Capture the cell that displays the provided text and extract its (x, y) central coordinate. 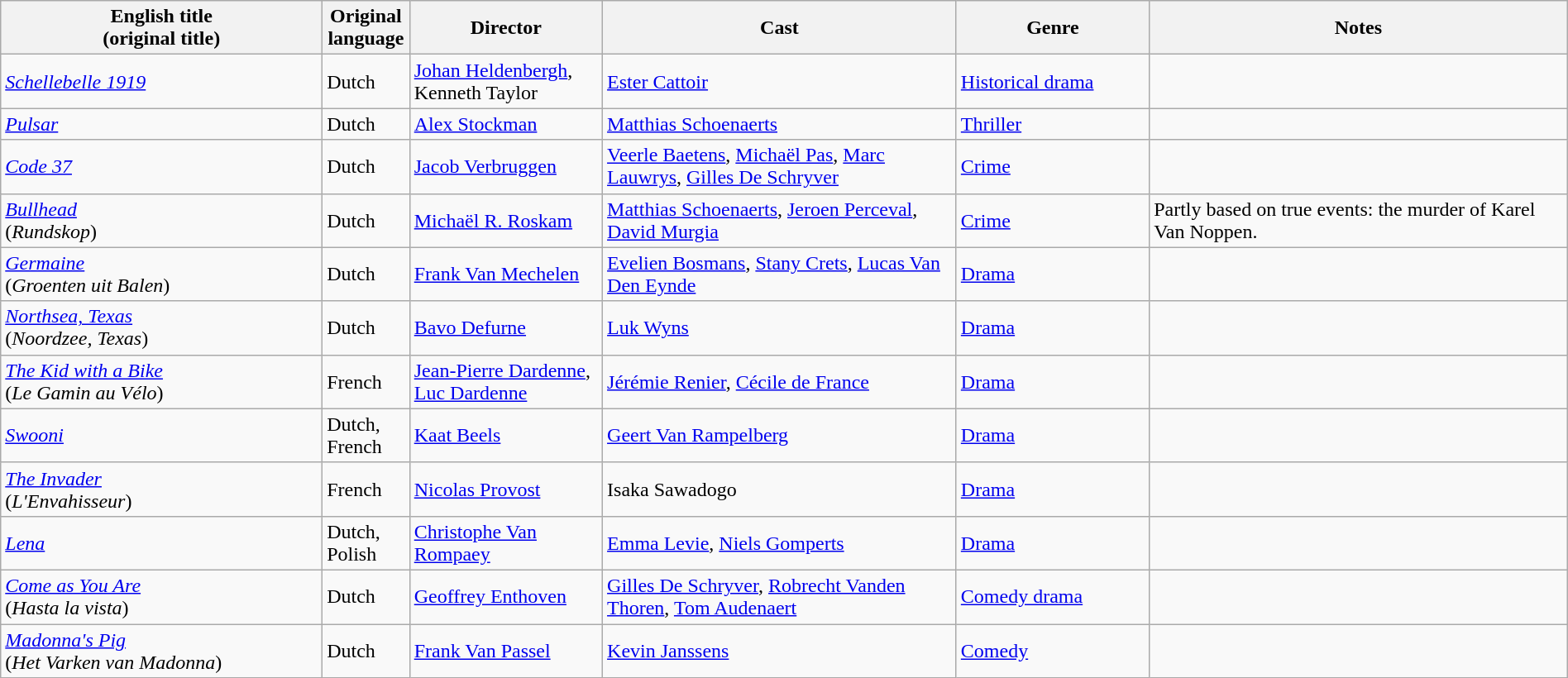
Swooni (162, 435)
Kevin Janssens (780, 650)
Veerle Baetens, Michaël Pas, Marc Lauwrys, Gilles De Schryver (780, 167)
Comedy drama (1052, 597)
Bullhead (Rundskop) (162, 220)
Michaël R. Roskam (506, 220)
Madonna's Pig (Het Varken van Madonna) (162, 650)
Matthias Schoenaerts (780, 124)
Geoffrey Enthoven (506, 597)
Alex Stockman (506, 124)
Schellebelle 1919 (162, 81)
The Invader (L'Envahisseur) (162, 489)
Northsea, Texas (Noordzee, Texas) (162, 327)
Evelien Bosmans, Stany Crets, Lucas Van Den Eynde (780, 275)
Matthias Schoenaerts, Jeroen Perceval, David Murgia (780, 220)
Gilles De Schryver, Robrecht Vanden Thoren, Tom Audenaert (780, 597)
Historical drama (1052, 81)
Dutch, Polish (366, 542)
Emma Levie, Niels Gomperts (780, 542)
Genre (1052, 28)
The Kid with a Bike (Le Gamin au Vélo) (162, 382)
Notes (1359, 28)
Pulsar (162, 124)
Johan Heldenbergh, Kenneth Taylor (506, 81)
Director (506, 28)
Kaat Beels (506, 435)
Bavo Defurne (506, 327)
Germaine (Groenten uit Balen) (162, 275)
Lena (162, 542)
Cast (780, 28)
Comedy (1052, 650)
Original language (366, 28)
Luk Wyns (780, 327)
Isaka Sawadogo (780, 489)
Jérémie Renier, Cécile de France (780, 382)
Ester Cattoir (780, 81)
Partly based on true events: the murder of Karel Van Noppen. (1359, 220)
Frank Van Passel (506, 650)
Christophe Van Rompaey (506, 542)
English title (original title) (162, 28)
Jacob Verbruggen (506, 167)
Come as You Are (Hasta la vista) (162, 597)
Jean-Pierre Dardenne, Luc Dardenne (506, 382)
Nicolas Provost (506, 489)
Code 37 (162, 167)
Geert Van Rampelberg (780, 435)
Thriller (1052, 124)
Dutch, French (366, 435)
Frank Van Mechelen (506, 275)
